For the text-containing cell, return its midpoint in (x, y) coordinate format. 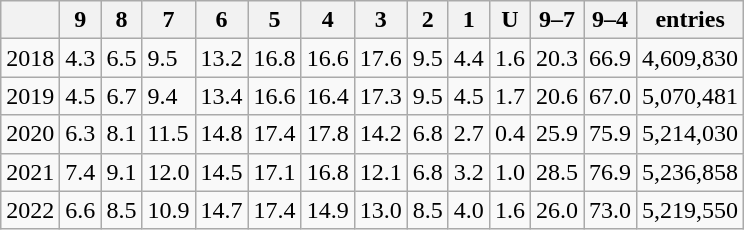
4.0 (468, 210)
6.6 (80, 210)
1.7 (510, 96)
3 (380, 20)
76.9 (610, 172)
entries (690, 20)
2 (428, 20)
2.7 (468, 134)
75.9 (610, 134)
10.9 (168, 210)
6 (222, 20)
14.2 (380, 134)
26.0 (556, 210)
9–4 (610, 20)
14.8 (222, 134)
17.1 (274, 172)
5 (274, 20)
4 (328, 20)
13.2 (222, 58)
13.4 (222, 96)
6.7 (122, 96)
28.5 (556, 172)
9.1 (122, 172)
5,070,481 (690, 96)
17.3 (380, 96)
20.6 (556, 96)
U (510, 20)
9–7 (556, 20)
2019 (30, 96)
14.9 (328, 210)
67.0 (610, 96)
4.3 (80, 58)
0.4 (510, 134)
12.0 (168, 172)
2022 (30, 210)
13.0 (380, 210)
66.9 (610, 58)
2021 (30, 172)
25.9 (556, 134)
73.0 (610, 210)
3.2 (468, 172)
1 (468, 20)
9 (80, 20)
17.6 (380, 58)
20.3 (556, 58)
4.4 (468, 58)
6.3 (80, 134)
7.4 (80, 172)
2018 (30, 58)
12.1 (380, 172)
1.0 (510, 172)
8.1 (122, 134)
5,219,550 (690, 210)
9.4 (168, 96)
2020 (30, 134)
5,214,030 (690, 134)
7 (168, 20)
5,236,858 (690, 172)
8 (122, 20)
11.5 (168, 134)
16.4 (328, 96)
6.5 (122, 58)
4,609,830 (690, 58)
14.7 (222, 210)
14.5 (222, 172)
17.8 (328, 134)
